Capture the cell that displays the provided text and extract its (x, y) central coordinate. 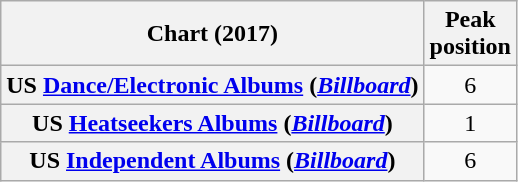
Chart (2017) (212, 34)
US Dance/Electronic Albums (Billboard) (212, 85)
Peakposition (470, 34)
1 (470, 123)
US Heatseekers Albums (Billboard) (212, 123)
US Independent Albums (Billboard) (212, 161)
